Locate the cell with the specified text and output its [x, y] center coordinate. 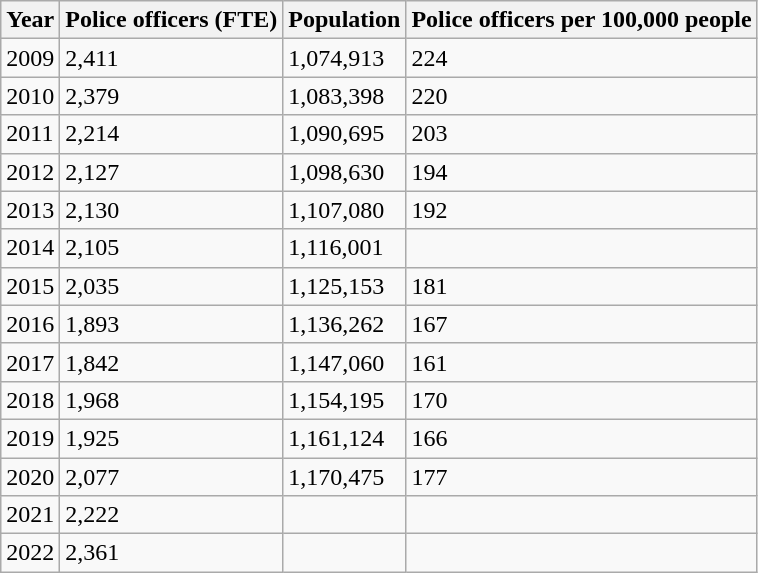
2017 [30, 362]
Police officers per 100,000 people [582, 20]
2021 [30, 515]
2022 [30, 553]
1,147,060 [344, 362]
1,083,398 [344, 96]
2014 [30, 248]
167 [582, 324]
194 [582, 172]
181 [582, 286]
1,098,630 [344, 172]
2,222 [172, 515]
166 [582, 438]
161 [582, 362]
1,116,001 [344, 248]
224 [582, 58]
2009 [30, 58]
2,411 [172, 58]
192 [582, 210]
2012 [30, 172]
1,074,913 [344, 58]
1,154,195 [344, 400]
2,105 [172, 248]
2,361 [172, 553]
2,379 [172, 96]
1,842 [172, 362]
1,170,475 [344, 477]
2010 [30, 96]
1,968 [172, 400]
Police officers (FTE) [172, 20]
170 [582, 400]
220 [582, 96]
203 [582, 134]
2016 [30, 324]
2015 [30, 286]
2018 [30, 400]
2013 [30, 210]
1,125,153 [344, 286]
2,035 [172, 286]
1,161,124 [344, 438]
2020 [30, 477]
1,090,695 [344, 134]
1,925 [172, 438]
2,214 [172, 134]
1,893 [172, 324]
2011 [30, 134]
Population [344, 20]
1,136,262 [344, 324]
2,130 [172, 210]
2,077 [172, 477]
1,107,080 [344, 210]
Year [30, 20]
177 [582, 477]
2019 [30, 438]
2,127 [172, 172]
